Search for the cell housing the specified text and yield its [X, Y] center coordinate. 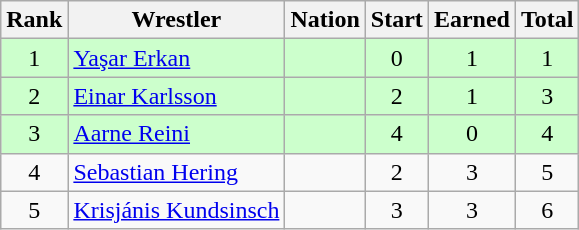
Yaşar Erkan [176, 58]
Nation [325, 20]
Krisjánis Kundsinsch [176, 210]
Total [547, 20]
Rank [34, 20]
Einar Karlsson [176, 96]
Sebastian Hering [176, 172]
Earned [472, 20]
Wrestler [176, 20]
6 [547, 210]
Aarne Reini [176, 134]
Start [396, 20]
